Output the [x, y] coordinate of the center of the cell containing the given text.  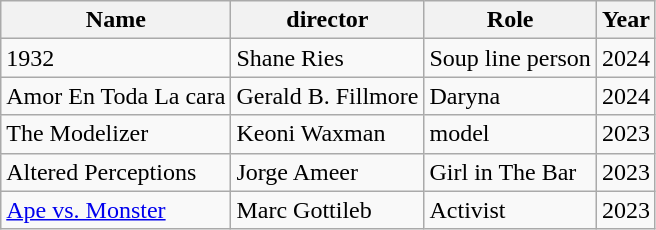
Gerald B. Fillmore [328, 96]
Soup line person [510, 58]
Altered Perceptions [116, 172]
Girl in The Bar [510, 172]
Shane Ries [328, 58]
Daryna [510, 96]
Ape vs. Monster [116, 210]
model [510, 134]
Jorge Ameer [328, 172]
Name [116, 20]
Year [626, 20]
Role [510, 20]
The Modelizer [116, 134]
Marc Gottileb [328, 210]
director [328, 20]
Amor En Toda La cara [116, 96]
1932 [116, 58]
Activist [510, 210]
Keoni Waxman [328, 134]
